Scan for the cell matching the given text and deliver its [X, Y] coordinate at center. 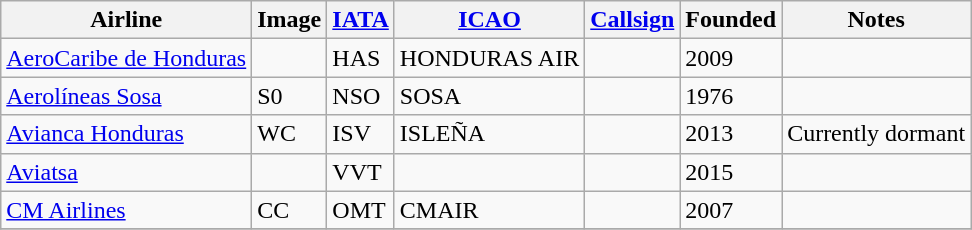
Image [290, 20]
SOSA [489, 96]
2007 [731, 210]
ISLEÑA [489, 134]
ISV [361, 134]
2009 [731, 58]
Founded [731, 20]
Notes [876, 20]
ICAO [489, 20]
OMT [361, 210]
Currently dormant [876, 134]
WC [290, 134]
HONDURAS AIR [489, 58]
AeroCaribe de Honduras [126, 58]
Aerolíneas Sosa [126, 96]
IATA [361, 20]
Avianca Honduras [126, 134]
2015 [731, 172]
Aviatsa [126, 172]
CM Airlines [126, 210]
NSO [361, 96]
CMAIR [489, 210]
1976 [731, 96]
Callsign [632, 20]
2013 [731, 134]
CC [290, 210]
HAS [361, 58]
VVT [361, 172]
S0 [290, 96]
Airline [126, 20]
